Capture the cell that displays the provided text and extract its [x, y] central coordinate. 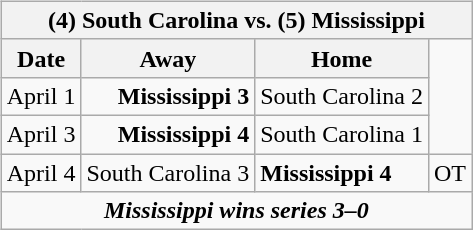
April 4 [41, 173]
(4) South Carolina vs. (5) Mississippi [236, 20]
Date [41, 58]
South Carolina 3 [168, 173]
Away [168, 58]
April 1 [41, 96]
OT [450, 173]
April 3 [41, 134]
South Carolina 1 [342, 134]
South Carolina 2 [342, 96]
Mississippi wins series 3–0 [236, 211]
Home [342, 58]
Mississippi 3 [168, 96]
